Return [x, y] of the center of cell containing provided text 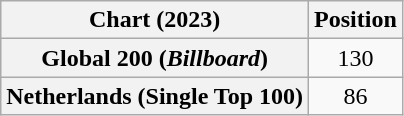
Netherlands (Single Top 100) [155, 96]
Position [356, 20]
Global 200 (Billboard) [155, 58]
Chart (2023) [155, 20]
86 [356, 96]
130 [356, 58]
